Capture the cell that displays the provided text and extract its (x, y) central coordinate. 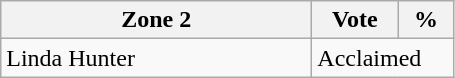
% (426, 20)
Zone 2 (156, 20)
Vote (355, 20)
Linda Hunter (156, 58)
Acclaimed (383, 58)
